Determine the (x, y) coordinate at the center of the cell enclosing the given text.  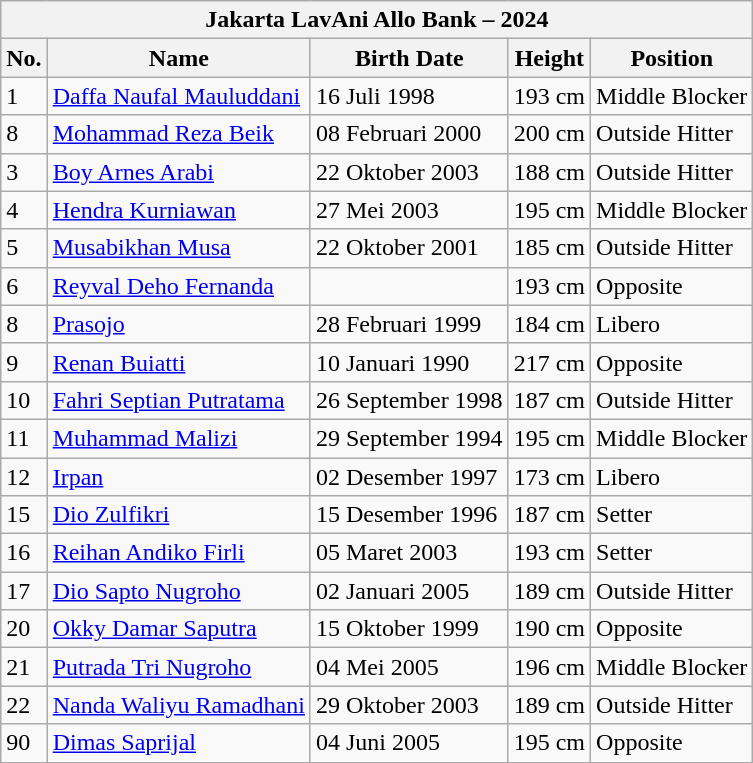
17 (24, 591)
Okky Damar Saputra (178, 629)
Renan Buiatti (178, 362)
Position (672, 58)
90 (24, 743)
12 (24, 477)
Jakarta LavAni Allo Bank – 2024 (377, 20)
02 Desember 1997 (409, 477)
Reyval Deho Fernanda (178, 286)
Dio Sapto Nugroho (178, 591)
04 Mei 2005 (409, 667)
16 (24, 553)
4 (24, 210)
Putrada Tri Nugroho (178, 667)
29 Oktober 2003 (409, 705)
Daffa Naufal Mauluddani (178, 96)
190 cm (549, 629)
04 Juni 2005 (409, 743)
05 Maret 2003 (409, 553)
29 September 1994 (409, 438)
Birth Date (409, 58)
08 Februari 2000 (409, 134)
15 Oktober 1999 (409, 629)
Musabikhan Musa (178, 248)
196 cm (549, 667)
Dimas Saprijal (178, 743)
22 Oktober 2001 (409, 248)
Irpan (178, 477)
173 cm (549, 477)
Prasojo (178, 324)
27 Mei 2003 (409, 210)
15 Desember 1996 (409, 515)
188 cm (549, 172)
26 September 1998 (409, 400)
Fahri Septian Putratama (178, 400)
6 (24, 286)
11 (24, 438)
02 Januari 2005 (409, 591)
Reihan Andiko Firli (178, 553)
9 (24, 362)
15 (24, 515)
Nanda Waliyu Ramadhani (178, 705)
184 cm (549, 324)
1 (24, 96)
16 Juli 1998 (409, 96)
Muhammad Malizi (178, 438)
Height (549, 58)
22 (24, 705)
200 cm (549, 134)
5 (24, 248)
Boy Arnes Arabi (178, 172)
22 Oktober 2003 (409, 172)
185 cm (549, 248)
No. (24, 58)
20 (24, 629)
Name (178, 58)
217 cm (549, 362)
Hendra Kurniawan (178, 210)
Mohammad Reza Beik (178, 134)
10 (24, 400)
21 (24, 667)
10 Januari 1990 (409, 362)
28 Februari 1999 (409, 324)
3 (24, 172)
Dio Zulfikri (178, 515)
